For the text-containing cell, return its midpoint in [X, Y] coordinate format. 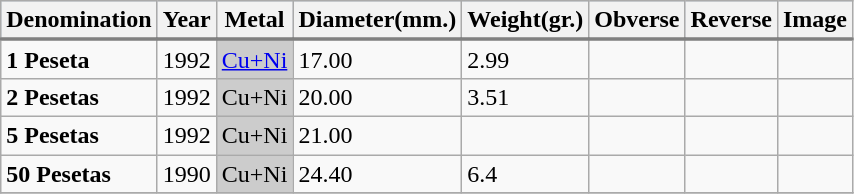
Metal [254, 20]
20.00 [378, 97]
2.99 [526, 60]
3.51 [526, 97]
2 Pesetas [79, 97]
Weight(gr.) [526, 20]
Obverse [637, 20]
17.00 [378, 60]
5 Pesetas [79, 135]
Image [814, 20]
1990 [186, 173]
Year [186, 20]
Denomination [79, 20]
6.4 [526, 173]
Reverse [731, 20]
24.40 [378, 173]
50 Pesetas [79, 173]
1 Peseta [79, 60]
21.00 [378, 135]
Diameter(mm.) [378, 20]
